Identify which cell holds the provided text, then report its (x, y) central coordinate. 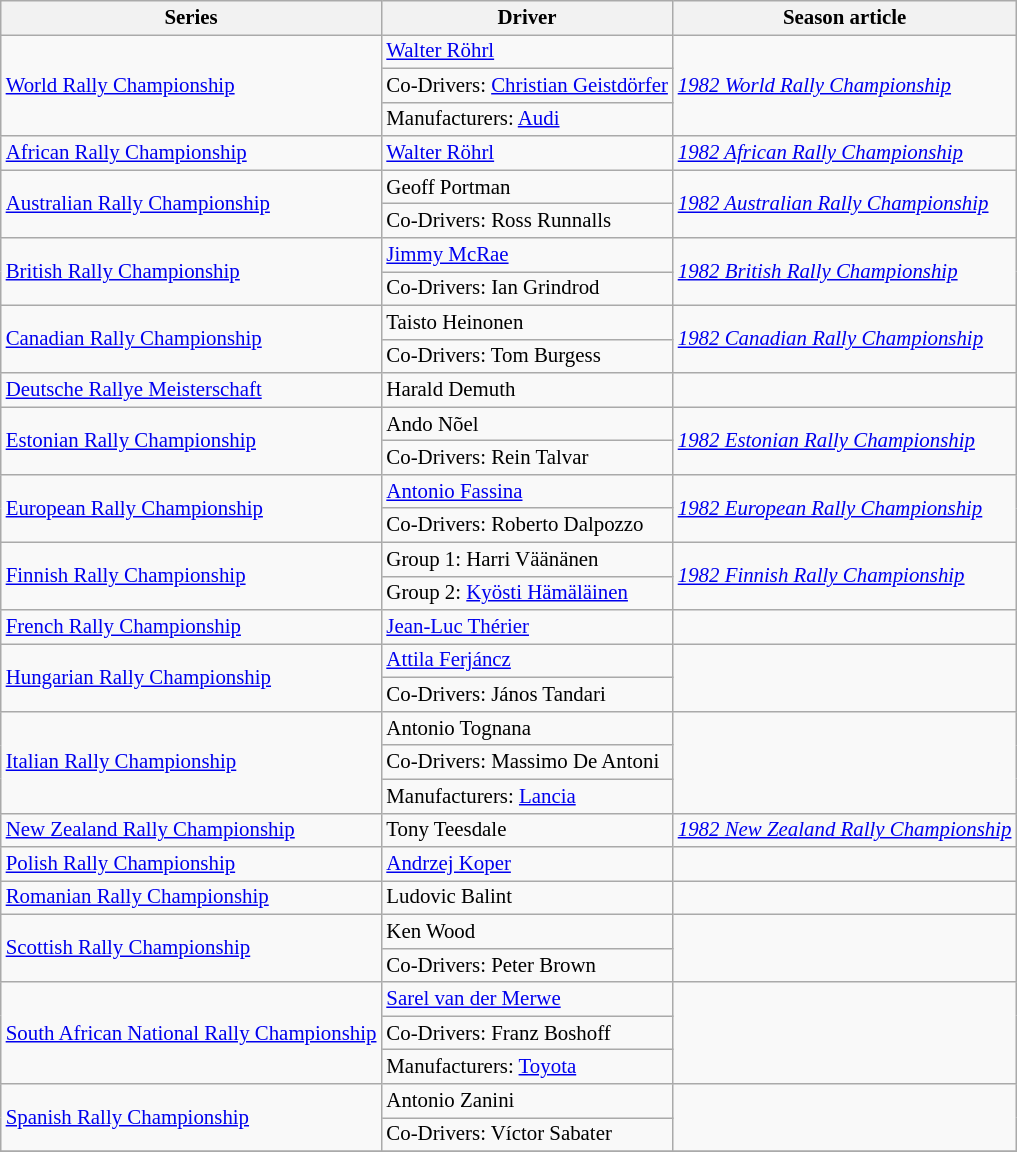
Romanian Rally Championship (192, 898)
Jean-Luc Thérier (526, 627)
Polish Rally Championship (192, 864)
Co-Drivers: Massimo De Antoni (526, 762)
Deutsche Rallye Meisterschaft (192, 390)
Finnish Rally Championship (192, 576)
Co-Drivers: Ian Grindrod (526, 288)
Manufacturers: Toyota (526, 1067)
Series (192, 18)
Italian Rally Championship (192, 762)
Co-Drivers: Ross Runnalls (526, 221)
Hungarian Rally Championship (192, 678)
Driver (526, 18)
Co-Drivers: Tom Burgess (526, 356)
Canadian Rally Championship (192, 339)
World Rally Championship (192, 85)
1982 Estonian Rally Championship (845, 441)
Australian Rally Championship (192, 204)
1982 British Rally Championship (845, 272)
1982 New Zealand Rally Championship (845, 830)
1982 Finnish Rally Championship (845, 576)
Co-Drivers: János Tandari (526, 695)
African Rally Championship (192, 153)
Ludovic Balint (526, 898)
Tony Teesdale (526, 830)
Andrzej Koper (526, 864)
Harald Demuth (526, 390)
Co-Drivers: Peter Brown (526, 965)
1982 Canadian Rally Championship (845, 339)
Taisto Heinonen (526, 322)
Manufacturers: Lancia (526, 796)
Scottish Rally Championship (192, 948)
Co-Drivers: Víctor Sabater (526, 1135)
Ando Nõel (526, 424)
French Rally Championship (192, 627)
British Rally Championship (192, 272)
Ken Wood (526, 931)
Sarel van der Merwe (526, 999)
Group 1: Harri Väänänen (526, 559)
Co-Drivers: Roberto Dalpozzo (526, 525)
Antonio Zanini (526, 1101)
1982 African Rally Championship (845, 153)
Co-Drivers: Christian Geistdörfer (526, 85)
Group 2: Kyösti Hämäläinen (526, 593)
1982 European Rally Championship (845, 508)
Geoff Portman (526, 187)
Co-Drivers: Rein Talvar (526, 458)
1982 Australian Rally Championship (845, 204)
Co-Drivers: Franz Boshoff (526, 1033)
South African National Rally Championship (192, 1033)
Antonio Fassina (526, 491)
Estonian Rally Championship (192, 441)
Spanish Rally Championship (192, 1118)
European Rally Championship (192, 508)
Antonio Tognana (526, 728)
Season article (845, 18)
Jimmy McRae (526, 255)
Attila Ferjáncz (526, 661)
New Zealand Rally Championship (192, 830)
Manufacturers: Audi (526, 119)
1982 World Rally Championship (845, 85)
